From the cell containing the given text, extract its center point as (x, y) coordinate. 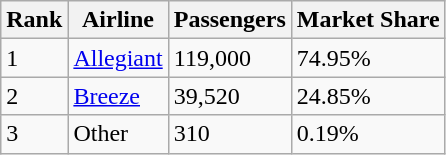
2 (34, 96)
1 (34, 58)
Passengers (230, 20)
24.85% (368, 96)
39,520 (230, 96)
Allegiant (118, 58)
74.95% (368, 58)
Other (118, 134)
Rank (34, 20)
Breeze (118, 96)
310 (230, 134)
Airline (118, 20)
119,000 (230, 58)
Market Share (368, 20)
3 (34, 134)
0.19% (368, 134)
